Provide the [x, y] coordinate of the cell's center where the given text is located.  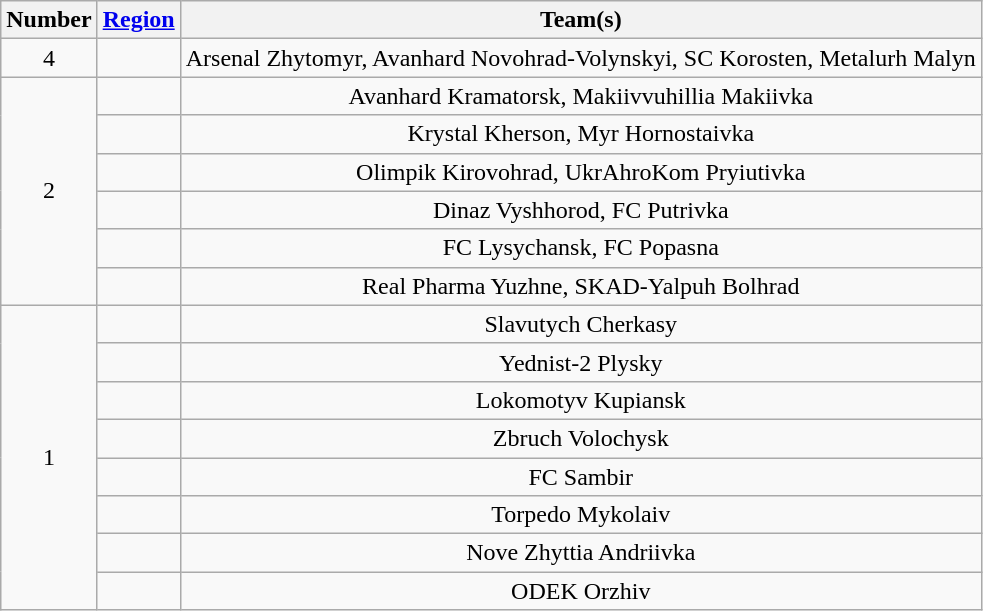
Dinaz Vyshhorod, FC Putrivka [580, 210]
Olimpik Kirovohrad, UkrAhroKom Pryiutivka [580, 172]
Number [49, 20]
Krystal Kherson, Myr Hornostaivka [580, 134]
Zbruch Volochysk [580, 438]
Torpedo Mykolaiv [580, 515]
Slavutych Cherkasy [580, 324]
Avanhard Kramatorsk, Makiivvuhillia Makiivka [580, 96]
Arsenal Zhytomyr, Avanhard Novohrad-Volynskyi, SC Korosten, Metalurh Malyn [580, 58]
FC Lysychansk, FC Popasna [580, 248]
Lokomotyv Kupiansk [580, 400]
Nove Zhyttia Andriivka [580, 553]
1 [49, 457]
Region [138, 20]
Yednist-2 Plysky [580, 362]
4 [49, 58]
ODEK Orzhiv [580, 591]
Real Pharma Yuzhne, SKAD-Yalpuh Bolhrad [580, 286]
2 [49, 191]
Team(s) [580, 20]
FC Sambir [580, 477]
